Detect which cell encompasses the target text, then output its [X, Y] center coordinate. 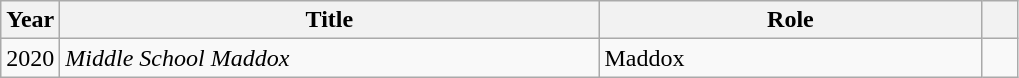
Year [30, 20]
2020 [30, 58]
Title [330, 20]
Maddox [790, 58]
Role [790, 20]
Middle School Maddox [330, 58]
